Determine the [x, y] coordinate at the center of the cell enclosing the given text.  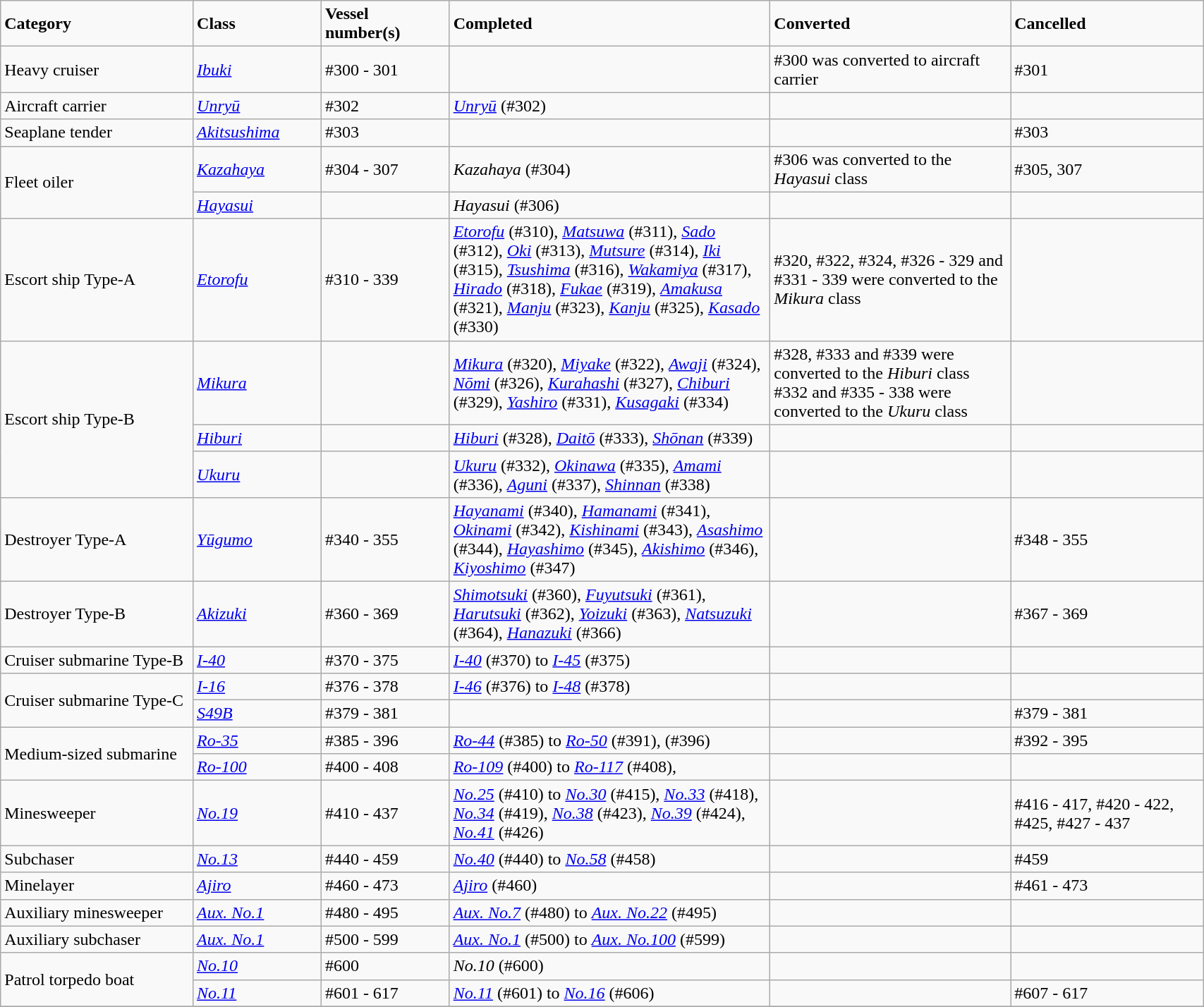
I-16 [257, 687]
Akitsushima [257, 133]
#500 - 599 [385, 939]
#400 - 408 [385, 767]
Minelayer [97, 886]
#601 - 617 [385, 993]
Hayasui [257, 205]
Auxiliary subchaser [97, 939]
#370 - 375 [385, 659]
Aircraft carrier [97, 106]
#300 was converted to aircraft carrier [890, 69]
Cruiser submarine Type-C [97, 700]
#360 - 369 [385, 614]
#367 - 369 [1107, 614]
#607 - 617 [1107, 993]
Ro-35 [257, 740]
Kazahaya [257, 169]
#385 - 396 [385, 740]
#340 - 355 [385, 539]
#302 [385, 106]
#300 - 301 [385, 69]
#392 - 395 [1107, 740]
Ajiro [257, 886]
I-40 [257, 659]
Converted [890, 24]
Mikura [257, 382]
Hayanami (#340), Hamanami (#341), Okinami (#342), Kishinami (#343), Asashimo (#344), Hayashimo (#345), Akishimo (#346), Kiyoshimo (#347) [609, 539]
Unryū [257, 106]
#376 - 378 [385, 687]
#600 [385, 966]
Ukuru (#332), Okinawa (#335), Amami (#336), Aguni (#337), Shinnan (#338) [609, 474]
No.25 (#410) to No.30 (#415), No.33 (#418), No.34 (#419), No.38 (#423), No.39 (#424), No.41 (#426) [609, 813]
#305, 307 [1107, 169]
Etorofu [257, 279]
Aux. No.1 (#500) to Aux. No.100 (#599) [609, 939]
#459 [1107, 859]
#304 - 307 [385, 169]
#301 [1107, 69]
Hiburi (#328), Daitō (#333), Shōnan (#339) [609, 438]
Aux. No.7 (#480) to Aux. No.22 (#495) [609, 913]
No.40 (#440) to No.58 (#458) [609, 859]
Subchaser [97, 859]
Vessel number(s) [385, 24]
Escort ship Type-A [97, 279]
No.11 [257, 993]
Akizuki [257, 614]
Ajiro (#460) [609, 886]
#440 - 459 [385, 859]
No.11 (#601) to No.16 (#606) [609, 993]
No.19 [257, 813]
#328, #333 and #339 were converted to the Hiburi class#332 and #335 - 338 were converted to the Ukuru class [890, 382]
Class [257, 24]
Escort ship Type-B [97, 419]
No.10 [257, 966]
#320, #322, #324, #326 - 329 and #331 - 339 were converted to the Mikura class [890, 279]
Minesweeper [97, 813]
Auxiliary minesweeper [97, 913]
#348 - 355 [1107, 539]
No.13 [257, 859]
Medium-sized submarine [97, 754]
Category [97, 24]
Ibuki [257, 69]
Hiburi [257, 438]
Destroyer Type-B [97, 614]
Ro-44 (#385) to Ro-50 (#391), (#396) [609, 740]
Completed [609, 24]
Ro-109 (#400) to Ro-117 (#408), [609, 767]
#480 - 495 [385, 913]
I-46 (#376) to I-48 (#378) [609, 687]
Ukuru [257, 474]
Hayasui (#306) [609, 205]
Mikura (#320), Miyake (#322), Awaji (#324), Nōmi (#326), Kurahashi (#327), Chiburi (#329), Yashiro (#331), Kusagaki (#334) [609, 382]
Ro-100 [257, 767]
#310 - 339 [385, 279]
Shimotsuki (#360), Fuyutsuki (#361), Harutsuki (#362), Yoizuki (#363), Natsuzuki (#364), Hanazuki (#366) [609, 614]
Heavy cruiser [97, 69]
No.10 (#600) [609, 966]
#460 - 473 [385, 886]
#416 - 417, #420 - 422, #425, #427 - 437 [1107, 813]
Destroyer Type-A [97, 539]
Fleet oiler [97, 182]
Yūgumo [257, 539]
Seaplane tender [97, 133]
Patrol torpedo boat [97, 979]
S49B [257, 714]
Unryū (#302) [609, 106]
Cruiser submarine Type-B [97, 659]
Kazahaya (#304) [609, 169]
#306 was converted to the Hayasui class [890, 169]
#410 - 437 [385, 813]
I-40 (#370) to I-45 (#375) [609, 659]
Cancelled [1107, 24]
#461 - 473 [1107, 886]
